Scan for the cell matching the given text and deliver its [x, y] coordinate at center. 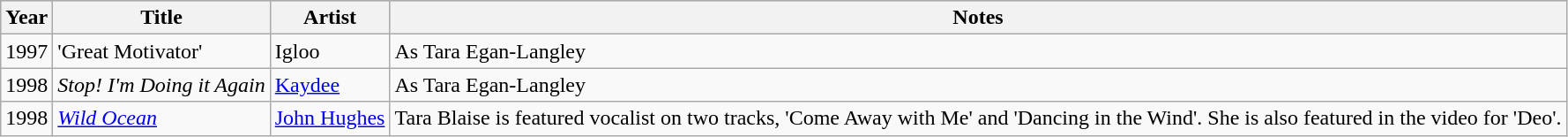
Year [26, 18]
John Hughes [330, 118]
Stop! I'm Doing it Again [161, 85]
Title [161, 18]
Igloo [330, 51]
Artist [330, 18]
1997 [26, 51]
Tara Blaise is featured vocalist on two tracks, 'Come Away with Me' and 'Dancing in the Wind'. She is also featured in the video for 'Deo'. [978, 118]
'Great Motivator' [161, 51]
Wild Ocean [161, 118]
Notes [978, 18]
Kaydee [330, 85]
